Extract the [x, y] coordinate from the center of the cell holding the provided text.  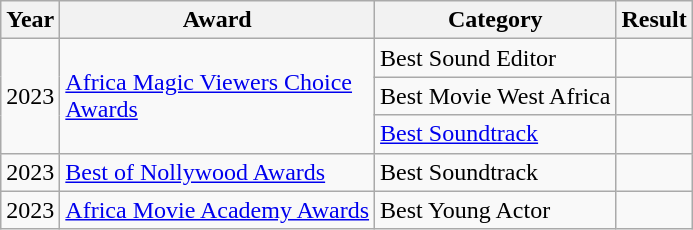
Best Sound Editor [496, 58]
Africa Movie Academy Awards [218, 210]
Africa Magic Viewers ChoiceAwards [218, 96]
Award [218, 20]
Year [30, 20]
Category [496, 20]
Best of Nollywood Awards [218, 172]
Result [654, 20]
Best Young Actor [496, 210]
Best Movie West Africa [496, 96]
